Determine the [x, y] coordinate at the center of the cell enclosing the given text.  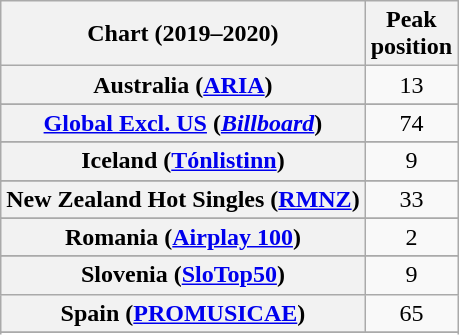
Romania (Airplay 100) [183, 237]
Peakposition [411, 34]
New Zealand Hot Singles (RMNZ) [183, 199]
Iceland (Tónlistinn) [183, 161]
13 [411, 85]
Chart (2019–2020) [183, 34]
2 [411, 237]
Spain (PROMUSICAE) [183, 313]
Slovenia (SloTop50) [183, 275]
33 [411, 199]
65 [411, 313]
Australia (ARIA) [183, 85]
74 [411, 123]
Global Excl. US (Billboard) [183, 123]
